Provide the (x, y) coordinate of the cell's center where the given text is located.  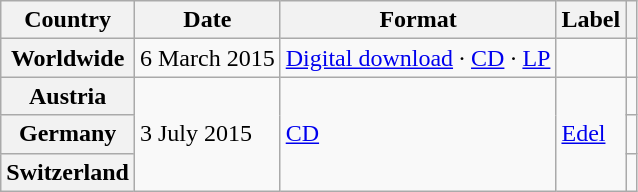
Country (68, 20)
3 July 2015 (207, 134)
Label (591, 20)
Switzerland (68, 172)
6 March 2015 (207, 58)
Digital download · CD · LP (418, 58)
Austria (68, 96)
CD (418, 134)
Germany (68, 134)
Worldwide (68, 58)
Edel (591, 134)
Format (418, 20)
Date (207, 20)
